Return (x, y) of the center of cell containing provided text 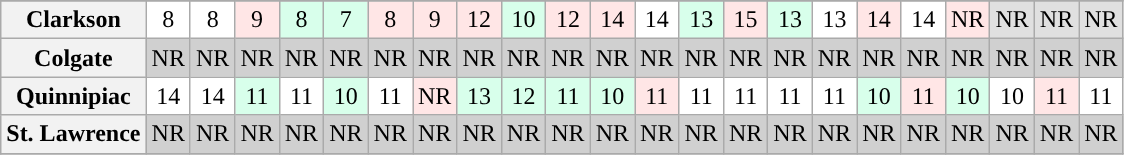
Colgate (74, 58)
St. Lawrence (74, 134)
Quinnipiac (74, 96)
Clarkson (74, 20)
15 (745, 20)
7 (346, 20)
